Detect which cell encompasses the target text, then output its [X, Y] center coordinate. 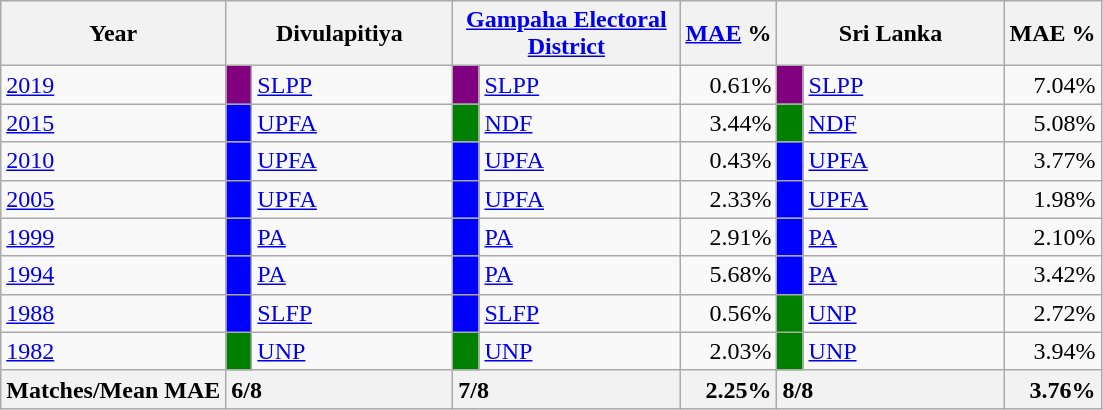
2019 [114, 85]
2.03% [728, 351]
3.42% [1052, 275]
3.76% [1052, 389]
0.43% [728, 161]
Year [114, 34]
2005 [114, 199]
2.72% [1052, 313]
Gampaha Electoral District [566, 34]
2.10% [1052, 237]
7/8 [566, 389]
3.77% [1052, 161]
2.33% [728, 199]
Divulapitiya [340, 34]
1988 [114, 313]
Matches/Mean MAE [114, 389]
1982 [114, 351]
3.44% [728, 123]
2010 [114, 161]
1994 [114, 275]
5.68% [728, 275]
0.56% [728, 313]
3.94% [1052, 351]
0.61% [728, 85]
1.98% [1052, 199]
2.25% [728, 389]
2.91% [728, 237]
5.08% [1052, 123]
6/8 [340, 389]
Sri Lanka [890, 34]
1999 [114, 237]
8/8 [890, 389]
2015 [114, 123]
7.04% [1052, 85]
